Capture the cell that displays the provided text and extract its (x, y) central coordinate. 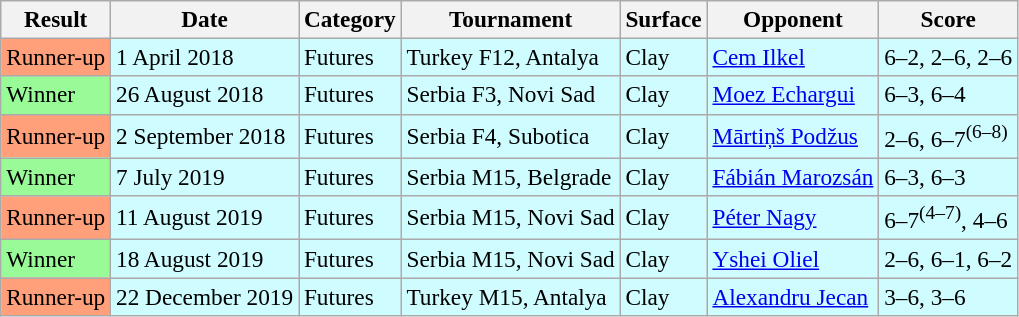
6–3, 6–4 (948, 95)
Tournament (510, 19)
Alexandru Jecan (793, 296)
1 April 2018 (205, 57)
2–6, 6–7(6–8) (948, 136)
6–7(4–7), 4–6 (948, 217)
Cem Ilkel (793, 57)
6–2, 2–6, 2–6 (948, 57)
Opponent (793, 19)
Result (56, 19)
Category (350, 19)
6–3, 6–3 (948, 177)
7 July 2019 (205, 177)
2 September 2018 (205, 136)
Péter Nagy (793, 217)
18 August 2019 (205, 258)
3–6, 3–6 (948, 296)
Serbia F4, Subotica (510, 136)
Serbia F3, Novi Sad (510, 95)
Moez Echargui (793, 95)
Turkey F12, Antalya (510, 57)
Score (948, 19)
Date (205, 19)
Mārtiņš Podžus (793, 136)
Turkey M15, Antalya (510, 296)
2–6, 6–1, 6–2 (948, 258)
Fábián Marozsán (793, 177)
Serbia M15, Belgrade (510, 177)
22 December 2019 (205, 296)
Surface (664, 19)
26 August 2018 (205, 95)
11 August 2019 (205, 217)
Yshei Oliel (793, 258)
